Capture the cell that displays the provided text and extract its (X, Y) central coordinate. 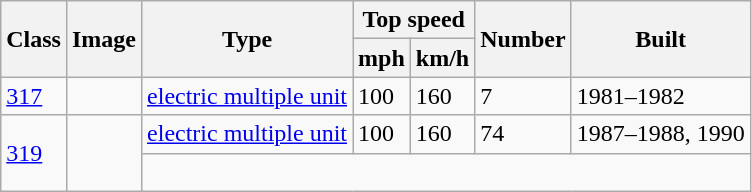
Top speed (414, 20)
1987–1988, 1990 (660, 134)
317 (34, 96)
Built (660, 39)
Class (34, 39)
Type (248, 39)
7 (523, 96)
74 (523, 134)
1981–1982 (660, 96)
Number (523, 39)
km/h (442, 58)
Image (104, 39)
mph (382, 58)
319 (34, 153)
